Locate the cell with the specified text and output its [X, Y] center coordinate. 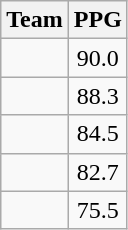
Team [35, 20]
PPG [98, 20]
88.3 [98, 96]
75.5 [98, 210]
84.5 [98, 134]
82.7 [98, 172]
90.0 [98, 58]
